Extract the (X, Y) coordinate from the center of the cell holding the provided text.  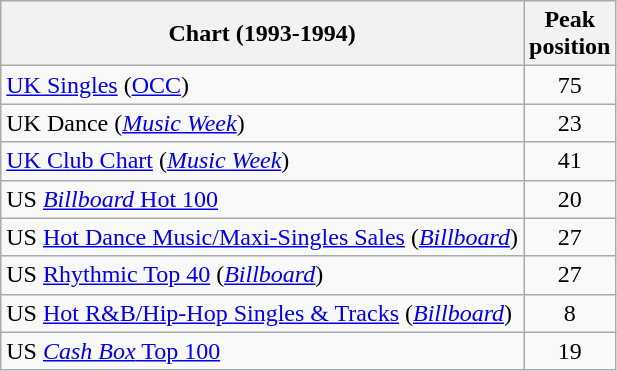
Peakposition (570, 34)
41 (570, 161)
Chart (1993-1994) (262, 34)
8 (570, 313)
23 (570, 123)
US Cash Box Top 100 (262, 351)
US Hot Dance Music/Maxi-Singles Sales (Billboard) (262, 237)
US Rhythmic Top 40 (Billboard) (262, 275)
75 (570, 85)
US Billboard Hot 100 (262, 199)
19 (570, 351)
UK Dance (Music Week) (262, 123)
UK Singles (OCC) (262, 85)
20 (570, 199)
US Hot R&B/Hip-Hop Singles & Tracks (Billboard) (262, 313)
UK Club Chart (Music Week) (262, 161)
